Scan for the cell matching the given text and deliver its (X, Y) coordinate at center. 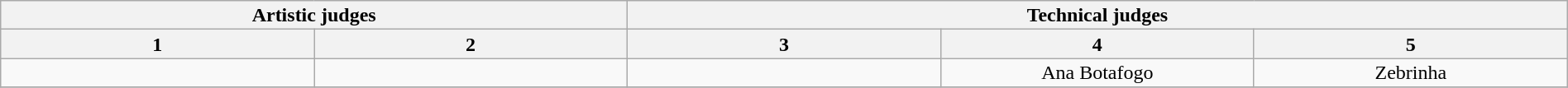
Zebrinha (1411, 72)
1 (157, 44)
3 (784, 44)
Technical judges (1098, 15)
Ana Botafogo (1097, 72)
2 (471, 44)
4 (1097, 44)
5 (1411, 44)
Artistic judges (314, 15)
